For the text-containing cell, return its midpoint in [X, Y] coordinate format. 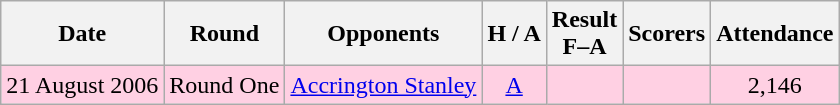
Date [82, 34]
Accrington Stanley [384, 85]
Round One [224, 85]
A [514, 85]
Attendance [775, 34]
Scorers [667, 34]
21 August 2006 [82, 85]
Opponents [384, 34]
H / A [514, 34]
Round [224, 34]
2,146 [775, 85]
ResultF–A [584, 34]
